Pinpoint the cell where the given text exists, returning its (X, Y) midpoint coordinate. 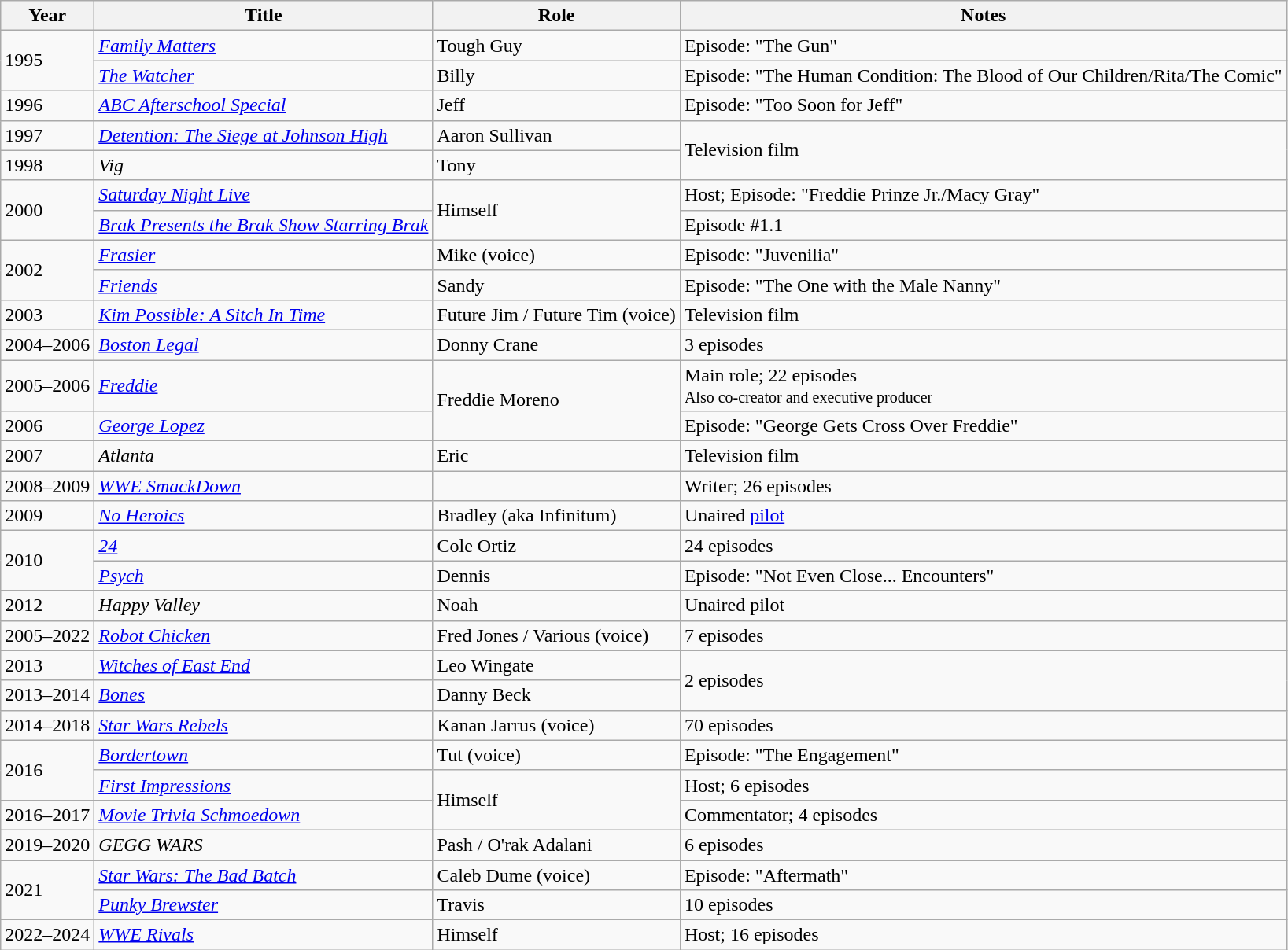
First Impressions (264, 785)
Family Matters (264, 46)
10 episodes (984, 905)
Main role; 22 episodesAlso co-creator and executive producer (984, 385)
Atlanta (264, 456)
2016 (47, 770)
Freddie Moreno (556, 401)
Tough Guy (556, 46)
2013–2014 (47, 695)
Boston Legal (264, 344)
Travis (556, 905)
2016–2017 (47, 815)
Episode: "Not Even Close... Encounters" (984, 576)
Sandy (556, 285)
Role (556, 16)
6 episodes (984, 845)
No Heroics (264, 516)
Cole Ortiz (556, 546)
Episode: "Juvenilia" (984, 255)
Host; Episode: "Freddie Prinze Jr./Macy Gray" (984, 195)
70 episodes (984, 725)
24 episodes (984, 546)
2014–2018 (47, 725)
Dennis (556, 576)
Episode: "The Gun" (984, 46)
Friends (264, 285)
3 episodes (984, 344)
Episode: "George Gets Cross Over Freddie" (984, 426)
George Lopez (264, 426)
GEGG WARS (264, 845)
Happy Valley (264, 606)
Pash / O'rak Adalani (556, 845)
1998 (47, 165)
Punky Brewster (264, 905)
Title (264, 16)
Tut (voice) (556, 755)
2012 (47, 606)
Leo Wingate (556, 665)
Kanan Jarrus (voice) (556, 725)
Episode: "The One with the Male Nanny" (984, 285)
2004–2006 (47, 344)
2013 (47, 665)
2019–2020 (47, 845)
ABC Afterschool Special (264, 105)
Detention: The Siege at Johnson High (264, 135)
Movie Trivia Schmoedown (264, 815)
Danny Beck (556, 695)
2000 (47, 210)
1997 (47, 135)
Episode: "The Human Condition: The Blood of Our Children/Rita/The Comic" (984, 75)
Fred Jones / Various (voice) (556, 635)
Bones (264, 695)
Year (47, 16)
Billy (556, 75)
Kim Possible: A Sitch In Time (264, 315)
2007 (47, 456)
Commentator; 4 episodes (984, 815)
Writer; 26 episodes (984, 486)
Psych (264, 576)
2 episodes (984, 680)
2022–2024 (47, 935)
Star Wars Rebels (264, 725)
Host; 6 episodes (984, 785)
Witches of East End (264, 665)
24 (264, 546)
2003 (47, 315)
Noah (556, 606)
Freddie (264, 385)
Robot Chicken (264, 635)
WWE SmackDown (264, 486)
7 episodes (984, 635)
1996 (47, 105)
2005–2006 (47, 385)
Caleb Dume (voice) (556, 875)
Bradley (aka Infinitum) (556, 516)
Donny Crane (556, 344)
2009 (47, 516)
2010 (47, 561)
The Watcher (264, 75)
Future Jim / Future Tim (voice) (556, 315)
2021 (47, 890)
2002 (47, 270)
Eric (556, 456)
Episode: "Too Soon for Jeff" (984, 105)
Bordertown (264, 755)
Aaron Sullivan (556, 135)
2006 (47, 426)
Jeff (556, 105)
2008–2009 (47, 486)
Saturday Night Live (264, 195)
WWE Rivals (264, 935)
Vig (264, 165)
Episode: "Aftermath" (984, 875)
Frasier (264, 255)
Star Wars: The Bad Batch (264, 875)
Mike (voice) (556, 255)
Host; 16 episodes (984, 935)
Episode #1.1 (984, 225)
Brak Presents the Brak Show Starring Brak (264, 225)
Notes (984, 16)
Tony (556, 165)
1995 (47, 61)
Episode: "The Engagement" (984, 755)
2005–2022 (47, 635)
